Find where the given text appears and provide that cell's center as [x, y] coordinate. 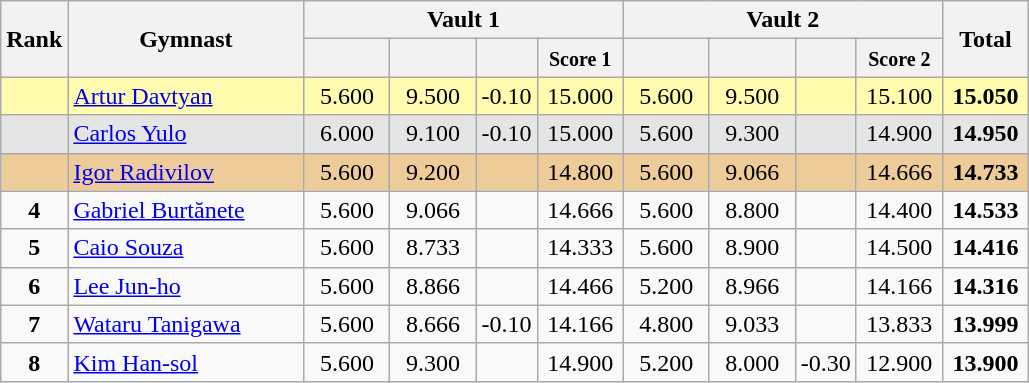
14.400 [899, 210]
Score 1 [580, 58]
Wataru Tanigawa [186, 324]
-0.30 [826, 362]
14.416 [985, 248]
8.666 [433, 324]
Rank [34, 39]
Total [985, 39]
Vault 1 [464, 20]
14.800 [580, 172]
13.999 [985, 324]
9.100 [433, 134]
14.333 [580, 248]
Carlos Yulo [186, 134]
14.500 [899, 248]
8.800 [752, 210]
Caio Souza [186, 248]
14.533 [985, 210]
13.833 [899, 324]
15.100 [899, 96]
8 [34, 362]
5 [34, 248]
8.000 [752, 362]
13.900 [985, 362]
Vault 2 [782, 20]
9.033 [752, 324]
14.466 [580, 286]
6 [34, 286]
14.950 [985, 134]
12.900 [899, 362]
Gymnast [186, 39]
4.800 [666, 324]
14.733 [985, 172]
Score 2 [899, 58]
8.966 [752, 286]
Artur Davtyan [186, 96]
Lee Jun-ho [186, 286]
14.316 [985, 286]
8.900 [752, 248]
4 [34, 210]
6.000 [347, 134]
8.866 [433, 286]
8.733 [433, 248]
Gabriel Burtănete [186, 210]
Igor Radivilov [186, 172]
15.050 [985, 96]
Kim Han-sol [186, 362]
7 [34, 324]
9.200 [433, 172]
